Detect which cell encompasses the target text, then output its [X, Y] center coordinate. 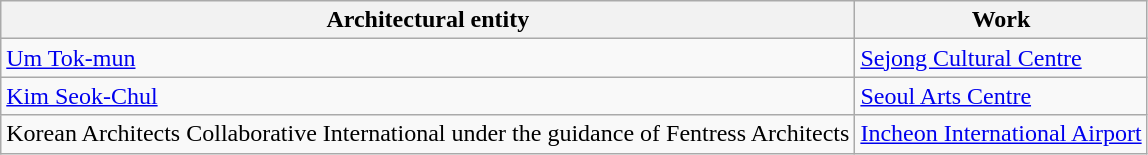
Sejong Cultural Centre [1001, 58]
Architectural entity [428, 20]
Kim Seok-Chul [428, 96]
Um Tok-mun [428, 58]
Korean Architects Collaborative International under the guidance of Fentress Architects [428, 134]
Seoul Arts Centre [1001, 96]
Work [1001, 20]
Incheon International Airport [1001, 134]
